Provide the [X, Y] coordinate of the cell's center where the given text is located.  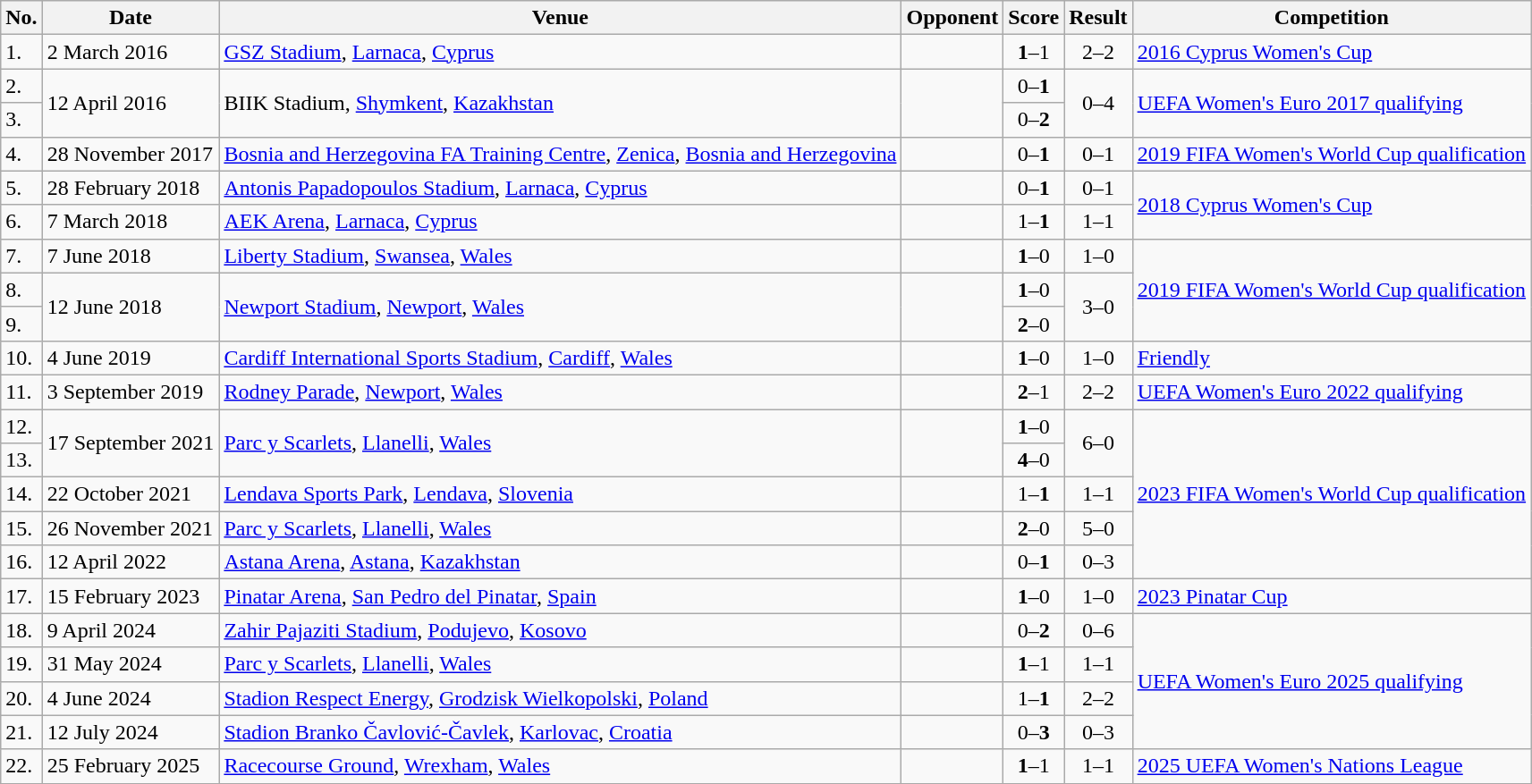
UEFA Women's Euro 2017 qualifying [1332, 103]
17 September 2021 [131, 443]
12 April 2016 [131, 103]
2023 Pinatar Cup [1332, 596]
9. [21, 324]
Rodney Parade, Newport, Wales [560, 392]
10. [21, 358]
1. [21, 52]
2. [21, 86]
2016 Cyprus Women's Cup [1332, 52]
4 June 2019 [131, 358]
3. [21, 120]
Pinatar Arena, San Pedro del Pinatar, Spain [560, 596]
Stadion Branko Čavlović-Čavlek, Karlovac, Croatia [560, 732]
7. [21, 256]
4. [21, 154]
6. [21, 222]
18. [21, 630]
2025 UEFA Women's Nations League [1332, 766]
28 November 2017 [131, 154]
12 July 2024 [131, 732]
Racecourse Ground, Wrexham, Wales [560, 766]
Competition [1332, 18]
Antonis Papadopoulos Stadium, Larnaca, Cyprus [560, 188]
Lendava Sports Park, Lendava, Slovenia [560, 494]
12. [21, 426]
19. [21, 664]
2018 Cyprus Women's Cup [1332, 205]
Newport Stadium, Newport, Wales [560, 307]
No. [21, 18]
13. [21, 460]
25 February 2025 [131, 766]
2023 FIFA Women's World Cup qualification [1332, 494]
22 October 2021 [131, 494]
22. [21, 766]
6–0 [1098, 443]
0–6 [1098, 630]
2–1 [1034, 392]
12 April 2022 [131, 562]
Zahir Pajaziti Stadium, Podujevo, Kosovo [560, 630]
7 March 2018 [131, 222]
4–0 [1034, 460]
3 September 2019 [131, 392]
UEFA Women's Euro 2025 qualifying [1332, 681]
16. [21, 562]
9 April 2024 [131, 630]
Astana Arena, Astana, Kazakhstan [560, 562]
31 May 2024 [131, 664]
Result [1098, 18]
8. [21, 290]
Friendly [1332, 358]
Cardiff International Sports Stadium, Cardiff, Wales [560, 358]
Liberty Stadium, Swansea, Wales [560, 256]
UEFA Women's Euro 2022 qualifying [1332, 392]
28 February 2018 [131, 188]
20. [21, 698]
5–0 [1098, 528]
BIIK Stadium, Shymkent, Kazakhstan [560, 103]
21. [21, 732]
26 November 2021 [131, 528]
AEK Arena, Larnaca, Cyprus [560, 222]
17. [21, 596]
0–4 [1098, 103]
Opponent [952, 18]
14. [21, 494]
3–0 [1098, 307]
11. [21, 392]
2 March 2016 [131, 52]
12 June 2018 [131, 307]
Bosnia and Herzegovina FA Training Centre, Zenica, Bosnia and Herzegovina [560, 154]
15. [21, 528]
15 February 2023 [131, 596]
Venue [560, 18]
5. [21, 188]
GSZ Stadium, Larnaca, Cyprus [560, 52]
7 June 2018 [131, 256]
4 June 2024 [131, 698]
Score [1034, 18]
Stadion Respect Energy, Grodzisk Wielkopolski, Poland [560, 698]
Date [131, 18]
